Return (X, Y) of the center of cell containing provided text 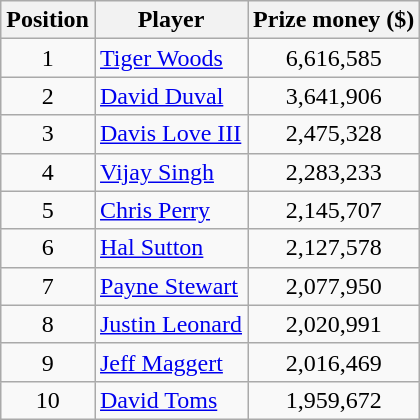
David Toms (170, 400)
10 (48, 400)
7 (48, 286)
Tiger Woods (170, 58)
8 (48, 324)
Hal Sutton (170, 248)
1 (48, 58)
2 (48, 96)
Position (48, 20)
6 (48, 248)
Vijay Singh (170, 172)
3,641,906 (334, 96)
Payne Stewart (170, 286)
Jeff Maggert (170, 362)
Justin Leonard (170, 324)
Player (170, 20)
5 (48, 210)
4 (48, 172)
2,077,950 (334, 286)
6,616,585 (334, 58)
2,475,328 (334, 134)
2,283,233 (334, 172)
2,016,469 (334, 362)
Prize money ($) (334, 20)
3 (48, 134)
2,020,991 (334, 324)
Davis Love III (170, 134)
1,959,672 (334, 400)
2,127,578 (334, 248)
Chris Perry (170, 210)
2,145,707 (334, 210)
9 (48, 362)
David Duval (170, 96)
